Scan for the cell matching the given text and deliver its (x, y) coordinate at center. 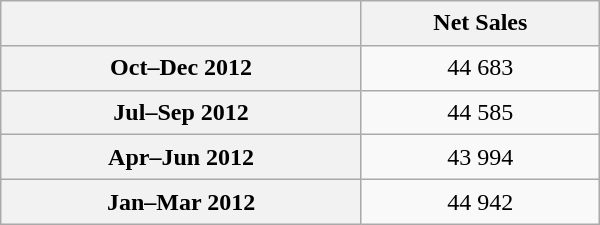
44 585 (480, 112)
44 683 (480, 68)
Apr–Jun 2012 (182, 158)
Net Sales (480, 24)
Oct–Dec 2012 (182, 68)
Jul–Sep 2012 (182, 112)
44 942 (480, 202)
43 994 (480, 158)
Jan–Mar 2012 (182, 202)
